Pinpoint the cell where the given text exists, returning its [X, Y] midpoint coordinate. 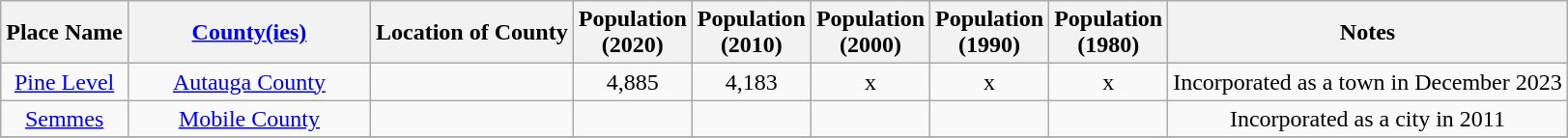
Incorporated as a town in December 2023 [1368, 82]
Population(1990) [989, 33]
Incorporated as a city in 2011 [1368, 119]
Pine Level [65, 82]
Location of County [471, 33]
4,183 [752, 82]
Population(2000) [870, 33]
Population(1980) [1109, 33]
Population(2010) [752, 33]
Place Name [65, 33]
Population(2020) [632, 33]
Mobile County [249, 119]
Semmes [65, 119]
Notes [1368, 33]
4,885 [632, 82]
County(ies) [249, 33]
Autauga County [249, 82]
